Provide the (X, Y) coordinate of the cell's center where the given text is located.  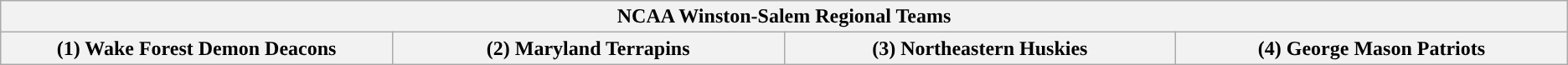
(4) George Mason Patriots (1372, 48)
(3) Northeastern Huskies (980, 48)
NCAA Winston-Salem Regional Teams (784, 17)
(2) Maryland Terrapins (588, 48)
(1) Wake Forest Demon Deacons (197, 48)
